Scan for the cell matching the given text and deliver its [X, Y] coordinate at center. 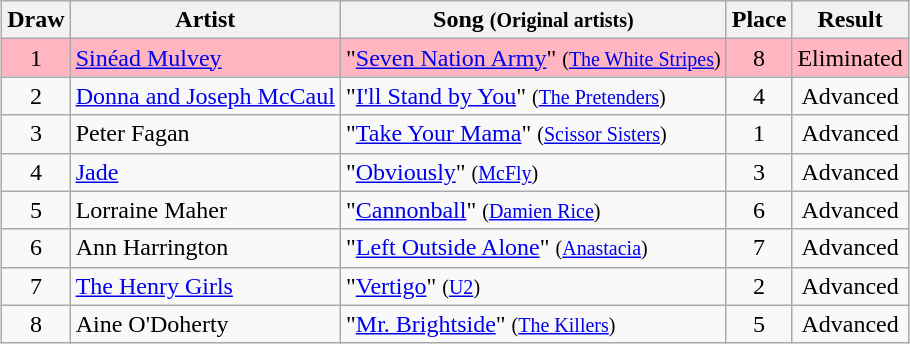
Place [759, 20]
Result [850, 20]
"Seven Nation Army" (The White Stripes) [533, 58]
"Vertigo" (U2) [533, 286]
"I'll Stand by You" (The Pretenders) [533, 96]
Eliminated [850, 58]
Ann Harrington [205, 248]
Song (Original artists) [533, 20]
Draw [36, 20]
"Obviously" (McFly) [533, 172]
The Henry Girls [205, 286]
Peter Fagan [205, 134]
"Mr. Brightside" (The Killers) [533, 324]
Jade [205, 172]
"Left Outside Alone" (Anastacia) [533, 248]
Donna and Joseph McCaul [205, 96]
"Take Your Mama" (Scissor Sisters) [533, 134]
Aine O'Doherty [205, 324]
Artist [205, 20]
Lorraine Maher [205, 210]
"Cannonball" (Damien Rice) [533, 210]
Sinéad Mulvey [205, 58]
